Return (x, y) of the center of cell containing provided text 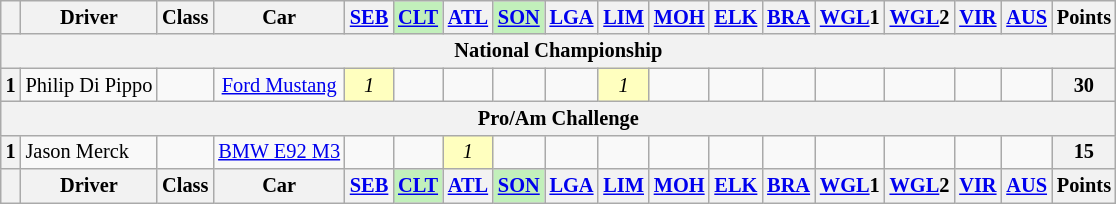
30 (1084, 85)
BMW E92 M3 (279, 152)
Philip Di Pippo (90, 85)
15 (1084, 152)
Pro/Am Challenge (558, 118)
Ford Mustang (279, 85)
National Championship (558, 51)
Jason Merck (90, 152)
